Identify which cell holds the provided text, then report its [X, Y] central coordinate. 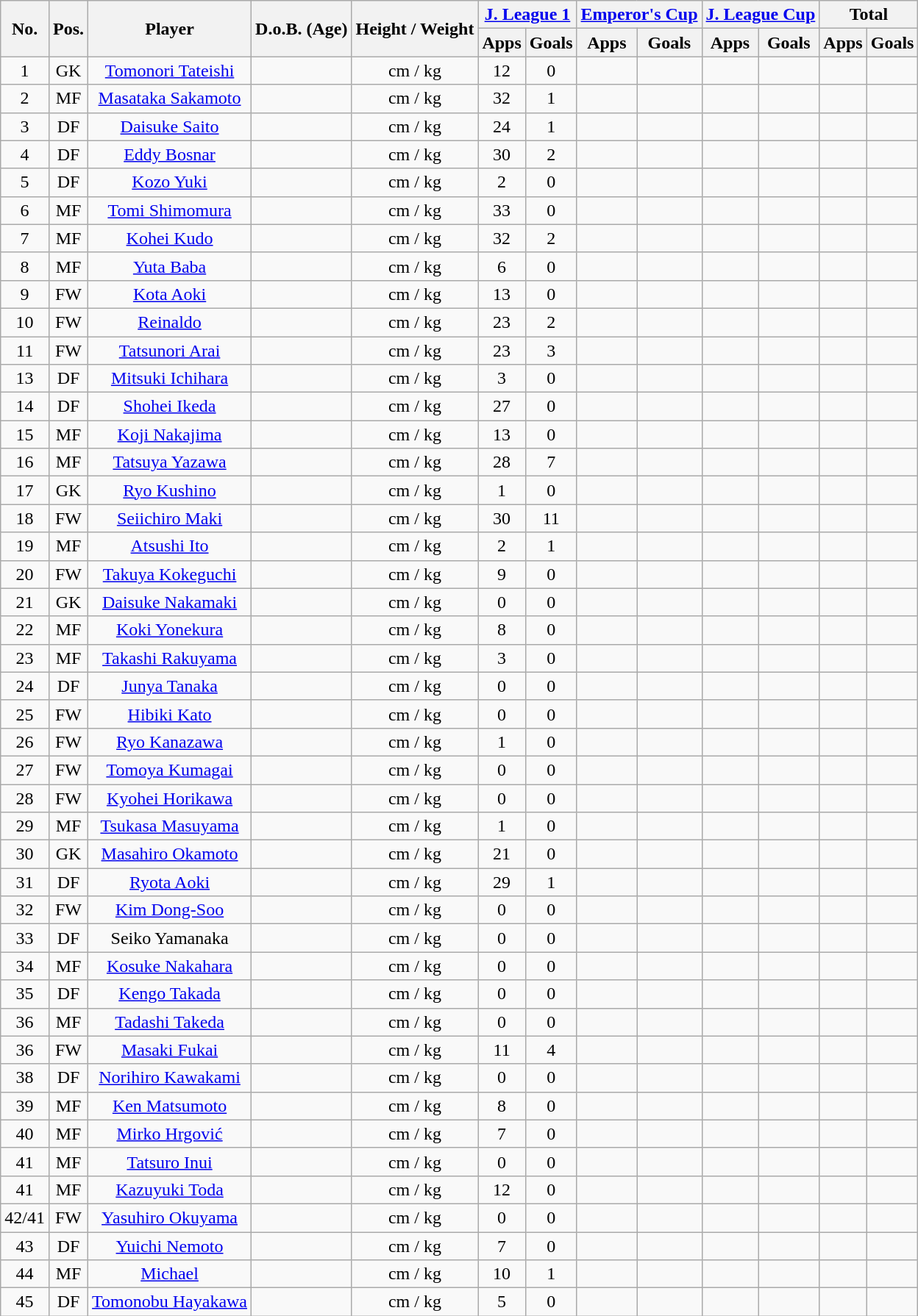
Kota Aoki [170, 294]
Tatsuya Yazawa [170, 462]
Seiko Yamanaka [170, 938]
Ryo Kushino [170, 490]
Tsukasa Masuyama [170, 826]
D.o.B. (Age) [302, 29]
Kosuke Nakahara [170, 966]
Tomonori Tateishi [170, 71]
Kazuyuki Toda [170, 1190]
Seiichiro Maki [170, 518]
35 [25, 994]
31 [25, 882]
14 [25, 407]
Kyohei Horikawa [170, 798]
Masaki Fukai [170, 1050]
Norihiro Kawakami [170, 1078]
Koji Nakajima [170, 435]
Takashi Rakuyama [170, 658]
39 [25, 1106]
Kim Dong-Soo [170, 910]
17 [25, 490]
Masataka Sakamoto [170, 99]
Mitsuki Ichihara [170, 379]
Daisuke Nakamaki [170, 602]
Ryota Aoki [170, 882]
Tomi Shimomura [170, 210]
Michael [170, 1274]
Pos. [68, 29]
Tatsuro Inui [170, 1162]
Tomoya Kumagai [170, 770]
38 [25, 1078]
Kohei Kudo [170, 238]
Shohei Ikeda [170, 407]
44 [25, 1274]
16 [25, 462]
No. [25, 29]
Player [170, 29]
Hibiki Kato [170, 714]
42/41 [25, 1217]
Daisuke Saito [170, 126]
Yasuhiro Okuyama [170, 1217]
Takuya Kokeguchi [170, 574]
Eddy Bosnar [170, 154]
26 [25, 742]
Emperor's Cup [639, 15]
Mirko Hrgović [170, 1134]
J. League Cup [761, 15]
Koki Yonekura [170, 630]
15 [25, 435]
Ryo Kanazawa [170, 742]
Tatsunori Arai [170, 351]
19 [25, 546]
Atsushi Ito [170, 546]
25 [25, 714]
43 [25, 1246]
34 [25, 966]
Masahiro Okamoto [170, 854]
Kengo Takada [170, 994]
Yuichi Nemoto [170, 1246]
Yuta Baba [170, 266]
40 [25, 1134]
45 [25, 1302]
Junya Tanaka [170, 686]
Kozo Yuki [170, 182]
Ken Matsumoto [170, 1106]
Height / Weight [415, 29]
Reinaldo [170, 322]
J. League 1 [527, 15]
22 [25, 630]
Total [869, 15]
20 [25, 574]
Tadashi Takeda [170, 1022]
Tomonobu Hayakawa [170, 1302]
18 [25, 518]
